Detect which cell encompasses the target text, then output its [X, Y] center coordinate. 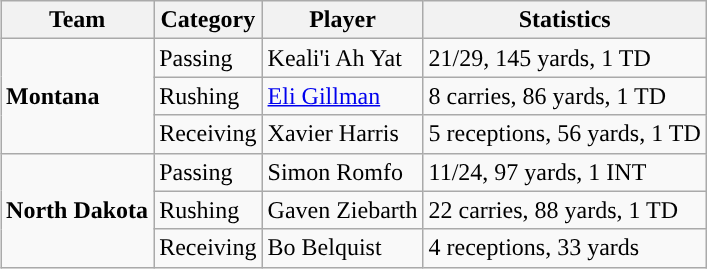
21/29, 145 yards, 1 TD [564, 58]
Bo Belquist [342, 248]
Gaven Ziebarth [342, 210]
Eli Gillman [342, 96]
22 carries, 88 yards, 1 TD [564, 210]
North Dakota [78, 210]
5 receptions, 56 yards, 1 TD [564, 134]
Montana [78, 96]
11/24, 97 yards, 1 INT [564, 172]
Keali'i Ah Yat [342, 58]
Team [78, 20]
Statistics [564, 20]
4 receptions, 33 yards [564, 248]
Simon Romfo [342, 172]
Player [342, 20]
Category [208, 20]
Xavier Harris [342, 134]
8 carries, 86 yards, 1 TD [564, 96]
